Return [x, y] of the center of cell containing provided text 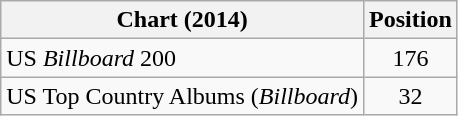
Chart (2014) [182, 20]
176 [411, 58]
US Top Country Albums (Billboard) [182, 96]
Position [411, 20]
32 [411, 96]
US Billboard 200 [182, 58]
